Extract the [X, Y] coordinate from the center of the cell holding the provided text.  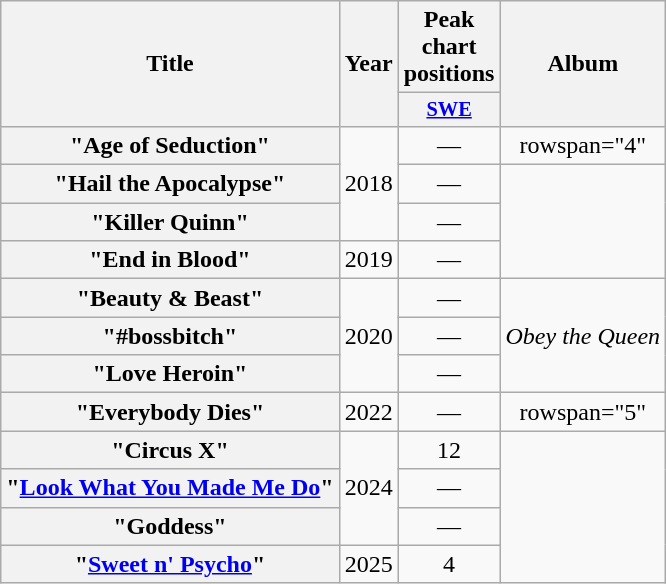
"Everybody Dies" [170, 412]
2022 [368, 412]
2018 [368, 183]
2020 [368, 336]
"Killer Quinn" [170, 222]
"End in Blood" [170, 260]
Album [583, 64]
2024 [368, 488]
SWE [449, 110]
Obey the Queen [583, 336]
"Circus X" [170, 450]
"#bossbitch" [170, 336]
"Age of Seduction" [170, 145]
"Sweet n' Psycho" [170, 564]
2019 [368, 260]
rowspan="5" [583, 412]
Title [170, 64]
"Look What You Made Me Do" [170, 488]
12 [449, 450]
"Love Heroin" [170, 374]
"Goddess" [170, 526]
"Beauty & Beast" [170, 298]
"Hail the Apocalypse" [170, 184]
Year [368, 64]
rowspan="4" [583, 145]
Peak chart positions [449, 47]
2025 [368, 564]
4 [449, 564]
